Locate the cell with the specified text and output its [x, y] center coordinate. 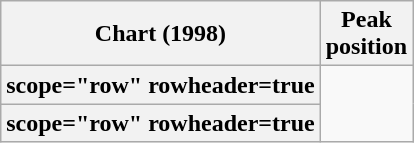
Peakposition [366, 34]
Chart (1998) [160, 34]
